Pinpoint the cell where the given text exists, returning its [X, Y] midpoint coordinate. 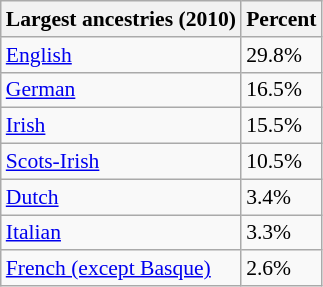
Largest ancestries (2010) [121, 19]
German [121, 90]
Irish [121, 126]
16.5% [281, 90]
10.5% [281, 162]
15.5% [281, 126]
3.3% [281, 233]
29.8% [281, 55]
Scots-Irish [121, 162]
Percent [281, 19]
English [121, 55]
French (except Basque) [121, 269]
2.6% [281, 269]
Dutch [121, 197]
Italian [121, 233]
3.4% [281, 197]
